Output the (x, y) coordinate of the center of the cell containing the given text.  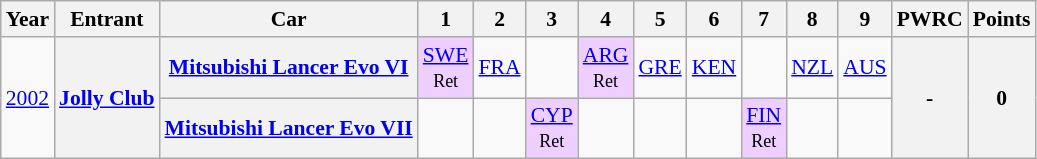
NZL (812, 68)
Entrant (106, 19)
SWERet (446, 68)
CYPRet (552, 128)
4 (606, 19)
Mitsubishi Lancer Evo VII (289, 128)
Year (28, 19)
1 (446, 19)
KEN (714, 68)
GRE (660, 68)
5 (660, 19)
FRA (499, 68)
Mitsubishi Lancer Evo VI (289, 68)
Jolly Club (106, 98)
6 (714, 19)
8 (812, 19)
ARGRet (606, 68)
3 (552, 19)
PWRC (930, 19)
9 (864, 19)
0 (1002, 98)
FINRet (764, 128)
7 (764, 19)
- (930, 98)
Car (289, 19)
AUS (864, 68)
2002 (28, 98)
2 (499, 19)
Points (1002, 19)
